Output the (X, Y) coordinate of the center of the cell containing the given text.  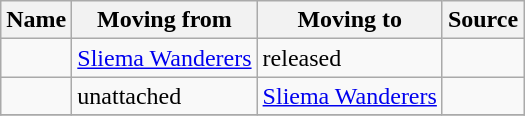
Moving from (164, 20)
Moving to (350, 20)
Name (36, 20)
released (350, 58)
unattached (164, 96)
Source (482, 20)
